Extract the [X, Y] coordinate from the center of the cell holding the provided text.  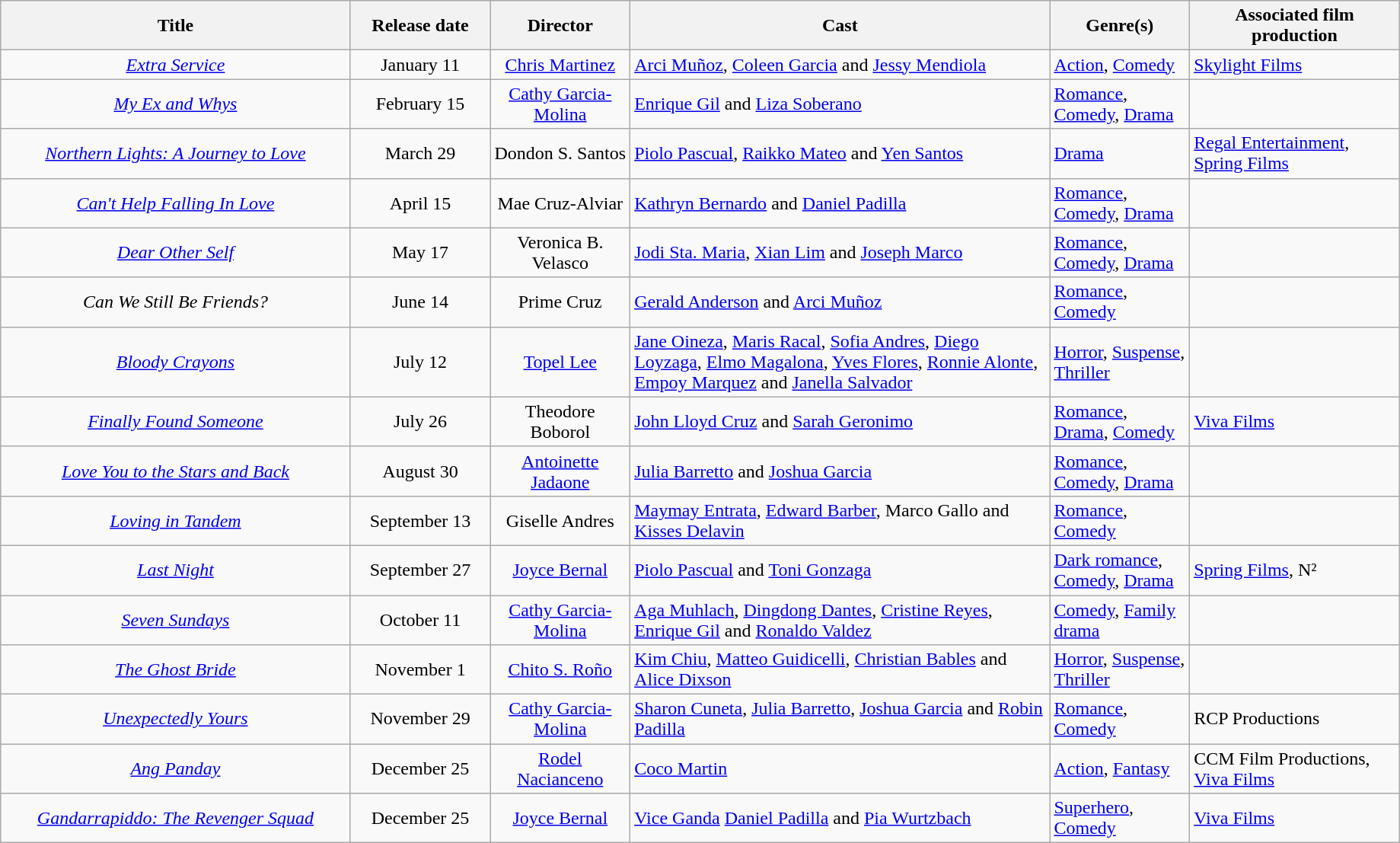
Arci Muñoz, Coleen Garcia and Jessy Mendiola [840, 65]
Last Night [175, 570]
June 14 [420, 302]
March 29 [420, 154]
Cast [840, 26]
Ang Panday [175, 769]
May 17 [420, 253]
Extra Service [175, 65]
Jane Oineza, Maris Racal, Sofia Andres, Diego Loyzaga, Elmo Magalona, Yves Flores, Ronnie Alonte, Empoy Marquez and Janella Salvador [840, 362]
Action, Comedy [1120, 65]
Aga Muhlach, Dingdong Dantes, Cristine Reyes, Enrique Gil and Ronaldo Valdez [840, 620]
August 30 [420, 471]
Northern Lights: A Journey to Love [175, 154]
Chito S. Roño [560, 670]
Sharon Cuneta, Julia Barretto, Joshua Garcia and Robin Padilla [840, 719]
Dondon S. Santos [560, 154]
Enrique Gil and Liza Soberano [840, 104]
Spring Films, N² [1295, 570]
Piolo Pascual and Toni Gonzaga [840, 570]
Release date [420, 26]
Finally Found Someone [175, 422]
January 11 [420, 65]
Love You to the Stars and Back [175, 471]
Regal Entertainment, Spring Films [1295, 154]
Giselle Andres [560, 521]
July 12 [420, 362]
CCM Film Productions, Viva Films [1295, 769]
November 29 [420, 719]
Loving in Tandem [175, 521]
October 11 [420, 620]
November 1 [420, 670]
Rodel Nacianceno [560, 769]
February 15 [420, 104]
Kim Chiu, Matteo Guidicelli, Christian Bables and Alice Dixson [840, 670]
Dark romance, Comedy, Drama [1120, 570]
Director [560, 26]
July 26 [420, 422]
September 13 [420, 521]
Topel Lee [560, 362]
Can't Help Falling In Love [175, 203]
Action, Fantasy [1120, 769]
April 15 [420, 203]
Genre(s) [1120, 26]
Julia Barretto and Joshua Garcia [840, 471]
Title [175, 26]
Comedy, Family drama [1120, 620]
Coco Martin [840, 769]
Superhero, Comedy [1120, 818]
September 27 [420, 570]
Antoinette Jadaone [560, 471]
Theodore Boborol [560, 422]
Kathryn Bernardo and Daniel Padilla [840, 203]
Prime Cruz [560, 302]
Chris Martinez [560, 65]
Romance, Drama, Comedy [1120, 422]
Mae Cruz-Alviar [560, 203]
Drama [1120, 154]
Associated film production [1295, 26]
Unexpectedly Yours [175, 719]
John Lloyd Cruz and Sarah Geronimo [840, 422]
My Ex and Whys [175, 104]
Can We Still Be Friends? [175, 302]
Jodi Sta. Maria, Xian Lim and Joseph Marco [840, 253]
Dear Other Self [175, 253]
Gerald Anderson and Arci Muñoz [840, 302]
Skylight Films [1295, 65]
The Ghost Bride [175, 670]
Piolo Pascual, Raikko Mateo and Yen Santos [840, 154]
Vice Ganda Daniel Padilla and Pia Wurtzbach [840, 818]
Maymay Entrata, Edward Barber, Marco Gallo and Kisses Delavin [840, 521]
Bloody Crayons [175, 362]
Seven Sundays [175, 620]
Veronica B. Velasco [560, 253]
RCP Productions [1295, 719]
Gandarrapiddo: The Revenger Squad [175, 818]
